Capture the cell that displays the provided text and extract its [x, y] central coordinate. 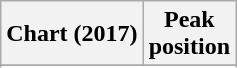
Peakposition [189, 34]
Chart (2017) [72, 34]
